Determine the (X, Y) coordinate at the center of the cell enclosing the given text.  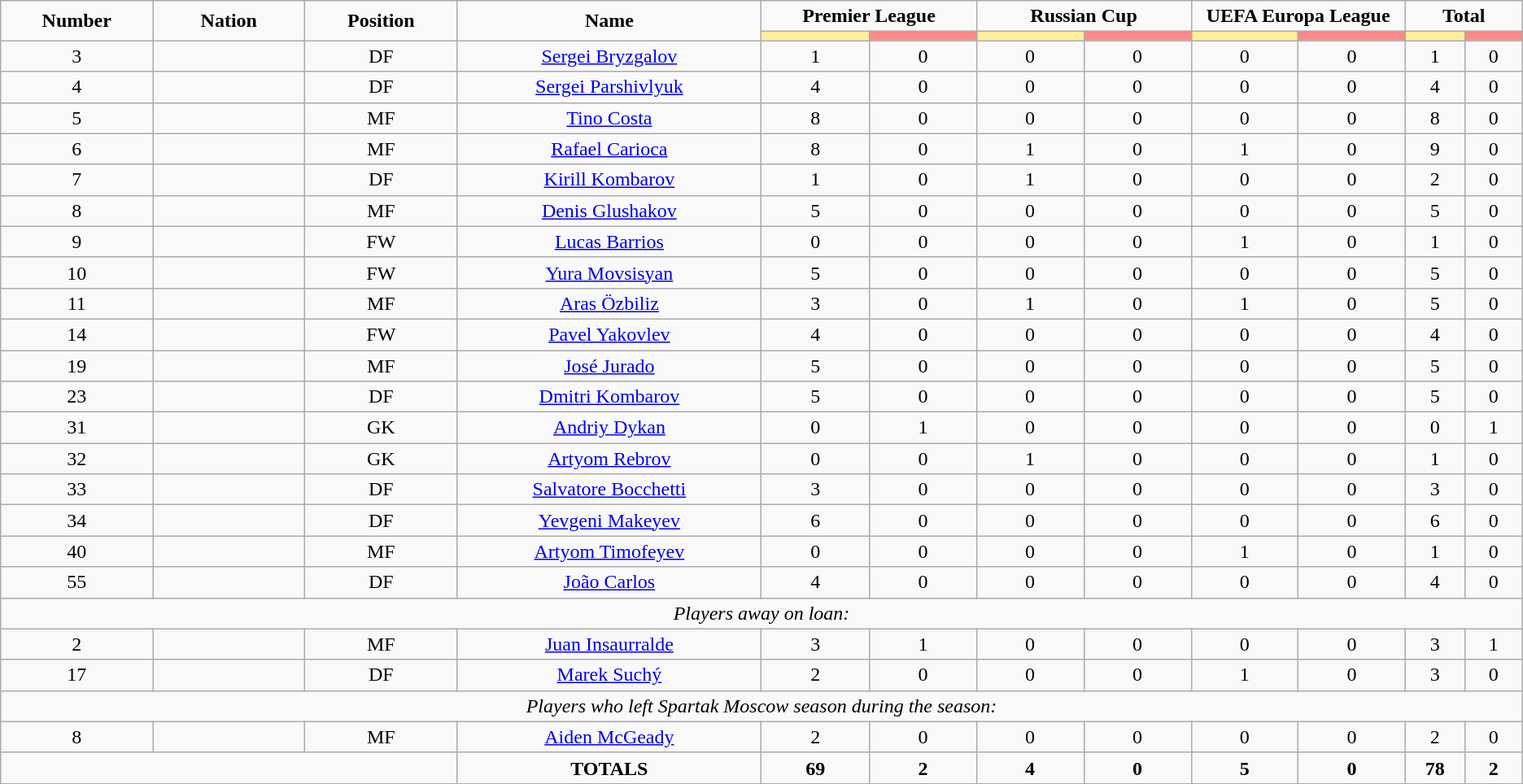
11 (76, 303)
Yura Movsisyan (609, 272)
Tino Costa (609, 118)
Players away on loan: (761, 613)
Marek Suchý (609, 675)
69 (815, 768)
Kirill Kombarov (609, 180)
Russian Cup (1084, 16)
Artyom Rebrov (609, 459)
Lucas Barrios (609, 242)
33 (76, 490)
55 (76, 582)
32 (76, 459)
Number (76, 21)
23 (76, 397)
João Carlos (609, 582)
14 (76, 334)
19 (76, 365)
Juan Insaurralde (609, 644)
10 (76, 272)
Sergei Bryzgalov (609, 56)
40 (76, 551)
34 (76, 520)
Aras Özbiliz (609, 303)
TOTALS (609, 768)
Players who left Spartak Moscow season during the season: (761, 706)
Andriy Dykan (609, 428)
UEFA Europa League (1298, 16)
Rafael Carioca (609, 149)
Pavel Yakovlev (609, 334)
Premier League (869, 16)
Artyom Timofeyev (609, 551)
Nation (229, 21)
Position (381, 21)
31 (76, 428)
17 (76, 675)
Yevgeni Makeyev (609, 520)
Name (609, 21)
Dmitri Kombarov (609, 397)
7 (76, 180)
Salvatore Bocchetti (609, 490)
José Jurado (609, 365)
78 (1435, 768)
Total (1464, 16)
Aiden McGeady (609, 737)
Denis Glushakov (609, 211)
Sergei Parshivlyuk (609, 87)
